Find where the given text appears and provide that cell's center as (x, y) coordinate. 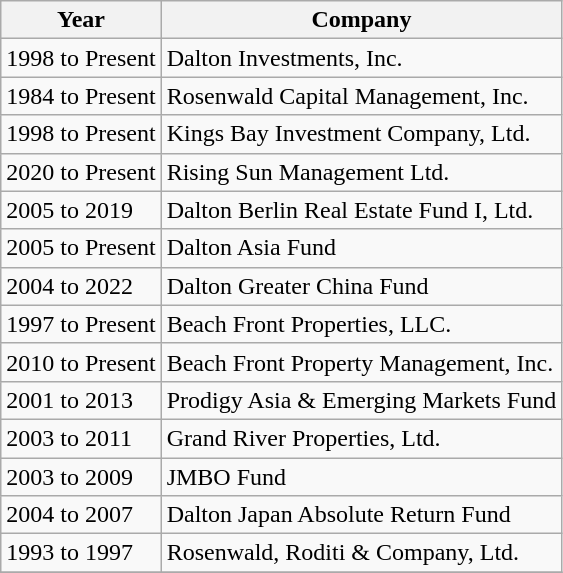
2001 to 2013 (81, 400)
Beach Front Properties, LLC. (362, 324)
Rosenwald Capital Management, Inc. (362, 96)
2010 to Present (81, 362)
1984 to Present (81, 96)
Prodigy Asia & Emerging Markets Fund (362, 400)
Dalton Investments, Inc. (362, 58)
1997 to Present (81, 324)
Rosenwald, Roditi & Company, Ltd. (362, 553)
Year (81, 20)
JMBO Fund (362, 477)
Grand River Properties, Ltd. (362, 438)
2004 to 2007 (81, 515)
Kings Bay Investment Company, Ltd. (362, 134)
Dalton Greater China Fund (362, 286)
Dalton Japan Absolute Return Fund (362, 515)
2003 to 2009 (81, 477)
2005 to 2019 (81, 210)
2020 to Present (81, 172)
2005 to Present (81, 248)
1993 to 1997 (81, 553)
Dalton Berlin Real Estate Fund I, Ltd. (362, 210)
2004 to 2022 (81, 286)
Rising Sun Management Ltd. (362, 172)
2003 to 2011 (81, 438)
Beach Front Property Management, Inc. (362, 362)
Dalton Asia Fund (362, 248)
Company (362, 20)
